Detect which cell encompasses the target text, then output its [x, y] center coordinate. 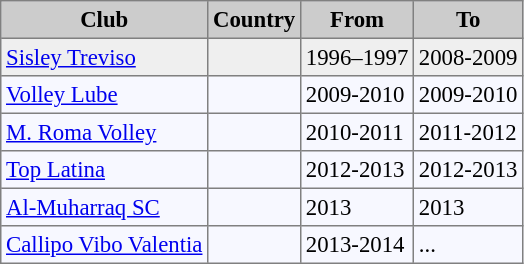
Club [104, 20]
Country [254, 20]
Sisley Treviso [104, 57]
... [468, 245]
2011-2012 [468, 132]
From [358, 20]
M. Roma Volley [104, 132]
2013-2014 [358, 245]
Callipo Vibo Valentia [104, 245]
Al-Muharraq SC [104, 207]
Top Latina [104, 170]
1996–1997 [358, 57]
2008-2009 [468, 57]
To [468, 20]
Volley Lube [104, 95]
2010-2011 [358, 132]
